Capture the cell that displays the provided text and extract its (X, Y) central coordinate. 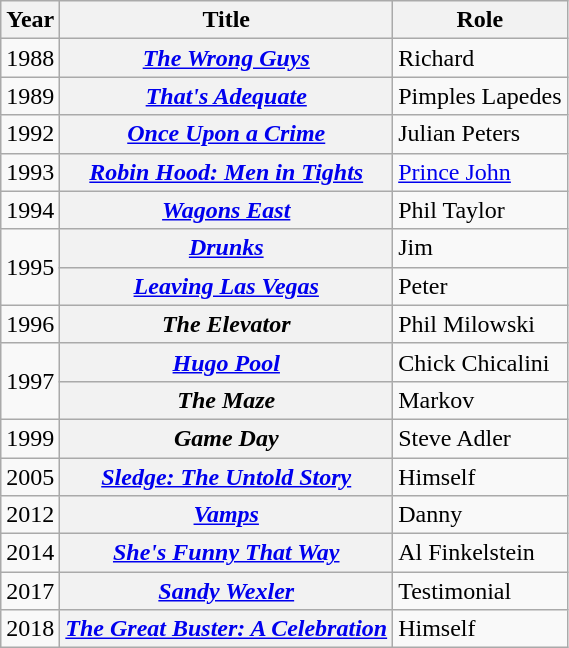
Testimonial (480, 591)
1993 (30, 172)
Sledge: The Untold Story (226, 477)
Markov (480, 400)
The Wrong Guys (226, 58)
Richard (480, 58)
Jim (480, 248)
Title (226, 20)
Peter (480, 286)
The Elevator (226, 324)
Phil Milowski (480, 324)
The Great Buster: A Celebration (226, 629)
1997 (30, 381)
2012 (30, 515)
That's Adequate (226, 96)
Leaving Las Vegas (226, 286)
Pimples Lapedes (480, 96)
2014 (30, 553)
Julian Peters (480, 134)
Vamps (226, 515)
2017 (30, 591)
The Maze (226, 400)
Drunks (226, 248)
She's Funny That Way (226, 553)
Role (480, 20)
Robin Hood: Men in Tights (226, 172)
Once Upon a Crime (226, 134)
1989 (30, 96)
Sandy Wexler (226, 591)
Steve Adler (480, 438)
Phil Taylor (480, 210)
1995 (30, 267)
1994 (30, 210)
Year (30, 20)
1992 (30, 134)
2018 (30, 629)
Hugo Pool (226, 362)
2005 (30, 477)
1996 (30, 324)
Al Finkelstein (480, 553)
Chick Chicalini (480, 362)
1988 (30, 58)
Danny (480, 515)
Wagons East (226, 210)
Game Day (226, 438)
1999 (30, 438)
Prince John (480, 172)
